Return (X, Y) of the center of cell containing provided text 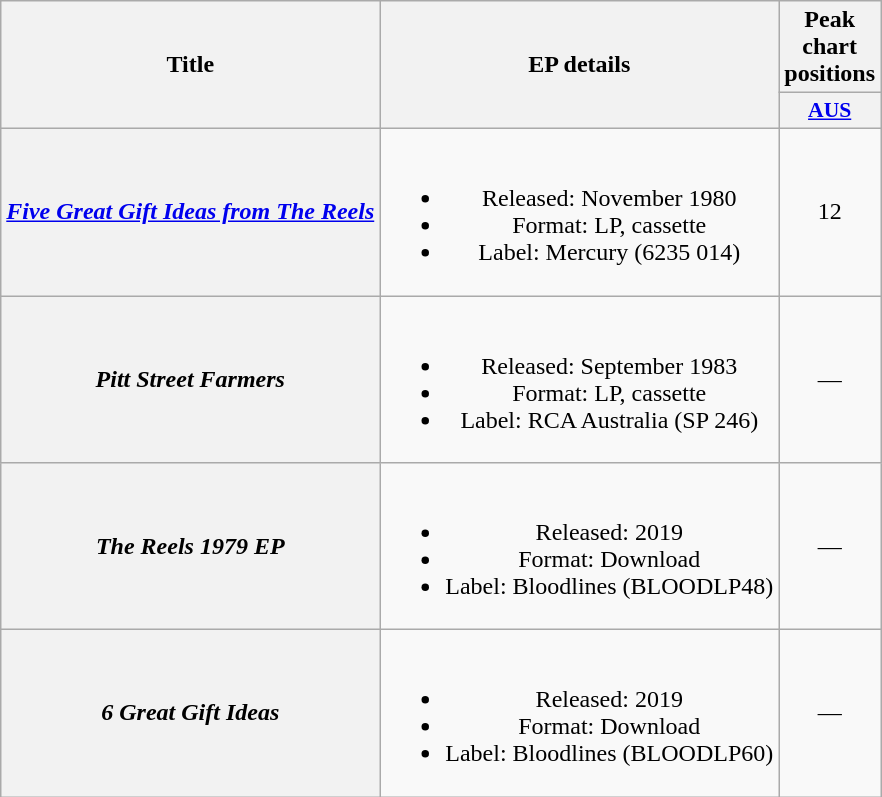
Released: November 1980Format: LP, cassetteLabel: Mercury (6235 014) (580, 212)
Released: 2019Format: DownloadLabel: Bloodlines (BLOODLP60) (580, 714)
6 Great Gift Ideas (190, 714)
AUS (830, 111)
Five Great Gift Ideas from The Reels (190, 212)
EP details (580, 65)
Released: September 1983Format: LP, cassetteLabel: RCA Australia (SP 246) (580, 380)
Pitt Street Farmers (190, 380)
Released: 2019Format: DownloadLabel: Bloodlines (BLOODLP48) (580, 546)
The Reels 1979 EP (190, 546)
12 (830, 212)
Title (190, 65)
Peak chart positions (830, 47)
